Output the [X, Y] coordinate of the center of the cell containing the given text.  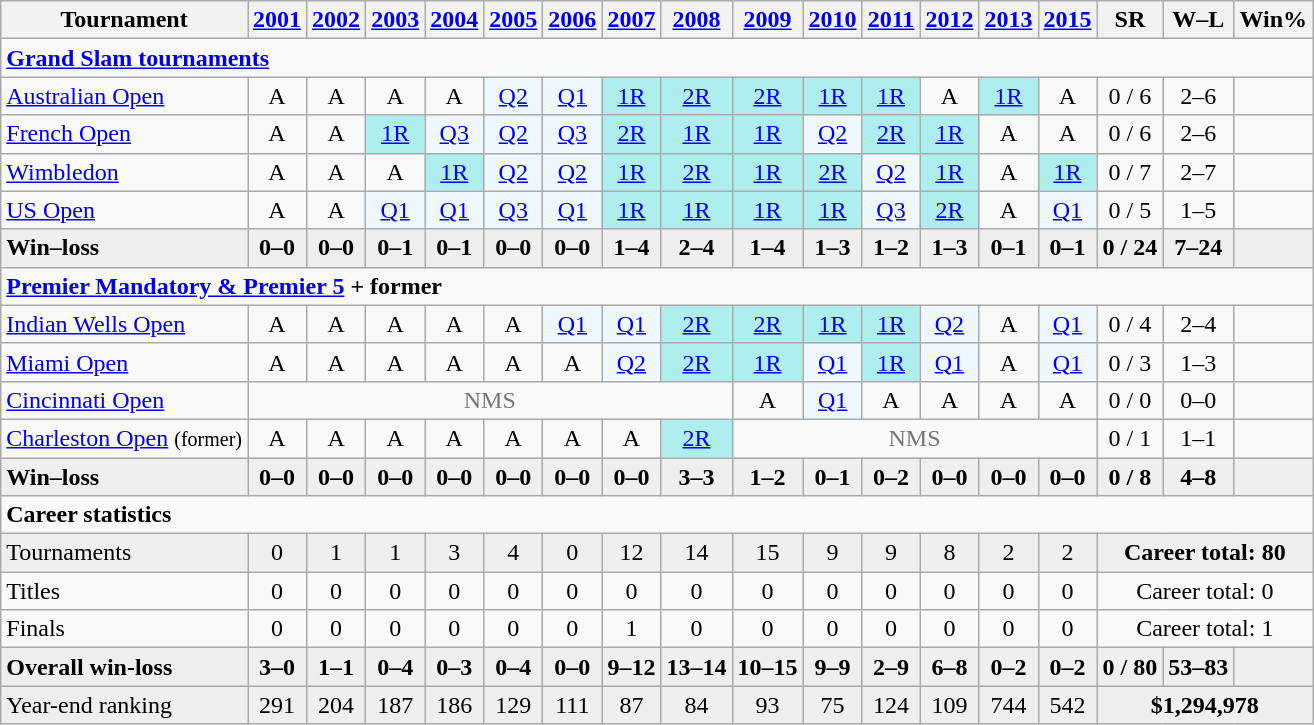
0 / 0 [1130, 400]
2005 [514, 20]
Career total: 0 [1204, 591]
0 / 24 [1130, 248]
Career total: 80 [1204, 553]
Charleston Open (former) [124, 438]
204 [336, 705]
9–12 [632, 667]
0 / 1 [1130, 438]
Tournaments [124, 553]
2004 [454, 20]
0 / 5 [1130, 210]
3–0 [278, 667]
Finals [124, 629]
2011 [891, 20]
Overall win-loss [124, 667]
2002 [336, 20]
W–L [1198, 20]
Wimbledon [124, 172]
744 [1008, 705]
2007 [632, 20]
2012 [950, 20]
French Open [124, 134]
0 / 80 [1130, 667]
2–7 [1198, 172]
87 [632, 705]
2006 [572, 20]
4 [514, 553]
Cincinnati Open [124, 400]
129 [514, 705]
Year-end ranking [124, 705]
0–3 [454, 667]
187 [396, 705]
14 [696, 553]
8 [950, 553]
2015 [1068, 20]
$1,294,978 [1204, 705]
Miami Open [124, 362]
0 / 8 [1130, 477]
111 [572, 705]
53–83 [1198, 667]
Premier Mandatory & Premier 5 + former [657, 286]
12 [632, 553]
7–24 [1198, 248]
2–9 [891, 667]
Tournament [124, 20]
124 [891, 705]
Win% [1274, 20]
9–9 [832, 667]
2001 [278, 20]
3–3 [696, 477]
84 [696, 705]
Titles [124, 591]
6–8 [950, 667]
15 [768, 553]
Australian Open [124, 96]
2009 [768, 20]
186 [454, 705]
542 [1068, 705]
1–5 [1198, 210]
3 [454, 553]
0 / 3 [1130, 362]
2010 [832, 20]
291 [278, 705]
SR [1130, 20]
2013 [1008, 20]
Career statistics [657, 515]
13–14 [696, 667]
0 / 4 [1130, 324]
US Open [124, 210]
Grand Slam tournaments [657, 58]
2008 [696, 20]
Indian Wells Open [124, 324]
93 [768, 705]
4–8 [1198, 477]
Career total: 1 [1204, 629]
2003 [396, 20]
109 [950, 705]
75 [832, 705]
0 / 7 [1130, 172]
10–15 [768, 667]
